Return [X, Y] of the center of cell containing provided text 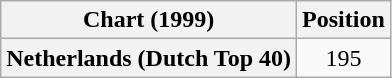
Position [344, 20]
Netherlands (Dutch Top 40) [149, 58]
195 [344, 58]
Chart (1999) [149, 20]
